Locate the cell with the specified text and output its [X, Y] center coordinate. 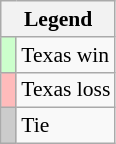
Texas win [66, 55]
Tie [66, 126]
Legend [58, 19]
Texas loss [66, 90]
